Output the [x, y] coordinate of the center of the cell containing the given text.  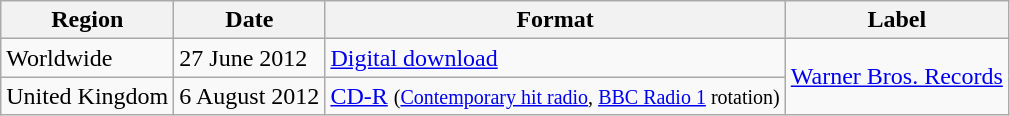
6 August 2012 [250, 96]
Region [88, 20]
27 June 2012 [250, 58]
Label [896, 20]
Date [250, 20]
Digital download [555, 58]
CD-R (Contemporary hit radio, BBC Radio 1 rotation) [555, 96]
Worldwide [88, 58]
Format [555, 20]
United Kingdom [88, 96]
Warner Bros. Records [896, 77]
